Return [X, Y] of the center of cell containing provided text 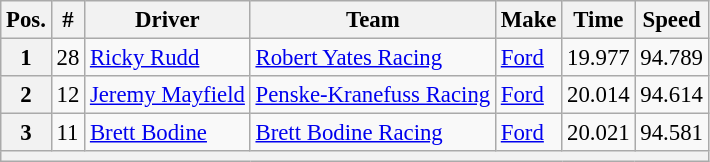
94.614 [672, 95]
Time [598, 20]
20.021 [598, 133]
19.977 [598, 58]
1 [26, 58]
Robert Yates Racing [372, 58]
Team [372, 20]
28 [68, 58]
Penske-Kranefuss Racing [372, 95]
Brett Bodine Racing [372, 133]
# [68, 20]
Make [528, 20]
3 [26, 133]
11 [68, 133]
20.014 [598, 95]
Ricky Rudd [168, 58]
12 [68, 95]
Jeremy Mayfield [168, 95]
Pos. [26, 20]
Speed [672, 20]
94.581 [672, 133]
Brett Bodine [168, 133]
2 [26, 95]
94.789 [672, 58]
Driver [168, 20]
